Capture the cell that displays the provided text and extract its [x, y] central coordinate. 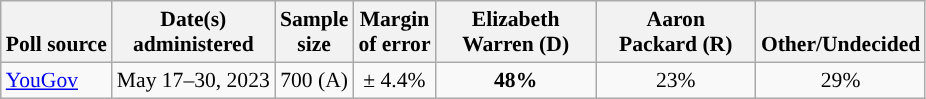
Other/Undecided [841, 32]
AaronPackard (R) [676, 32]
29% [841, 80]
ElizabethWarren (D) [516, 32]
Marginof error [394, 32]
700 (A) [314, 80]
23% [676, 80]
May 17–30, 2023 [194, 80]
48% [516, 80]
± 4.4% [394, 80]
Poll source [56, 32]
Date(s)administered [194, 32]
Samplesize [314, 32]
YouGov [56, 80]
